Extract the (x, y) coordinate from the center of the cell holding the provided text.  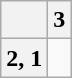
3 (60, 20)
2, 1 (24, 58)
